Output the [x, y] coordinate of the center of the cell containing the given text.  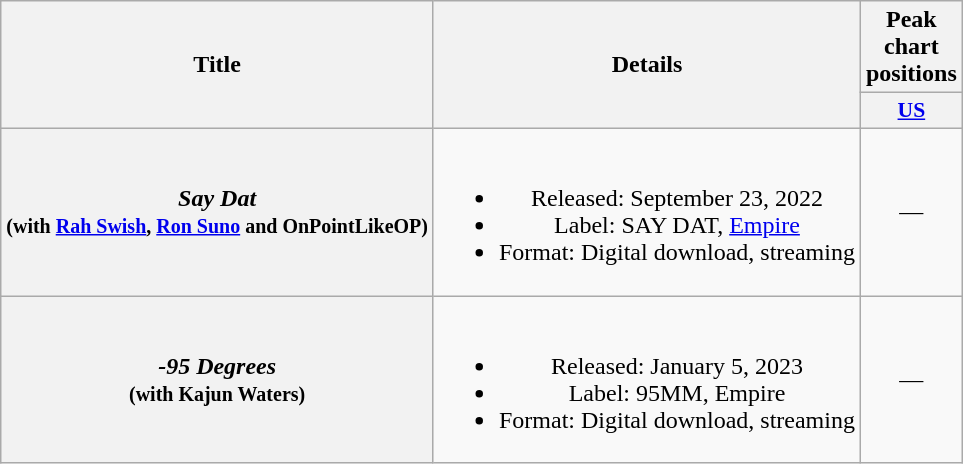
Title [218, 65]
Say Dat(with Rah Swish, Ron Suno and OnPointLikeOP) [218, 212]
Released: September 23, 2022Label: SAY DAT, EmpireFormat: Digital download, streaming [646, 212]
US [911, 111]
Peak chart positions [911, 47]
-95 Degrees(with Kajun Waters) [218, 380]
Details [646, 65]
Released: January 5, 2023Label: 95MM, EmpireFormat: Digital download, streaming [646, 380]
